Determine the [x, y] coordinate at the center of the cell enclosing the given text.  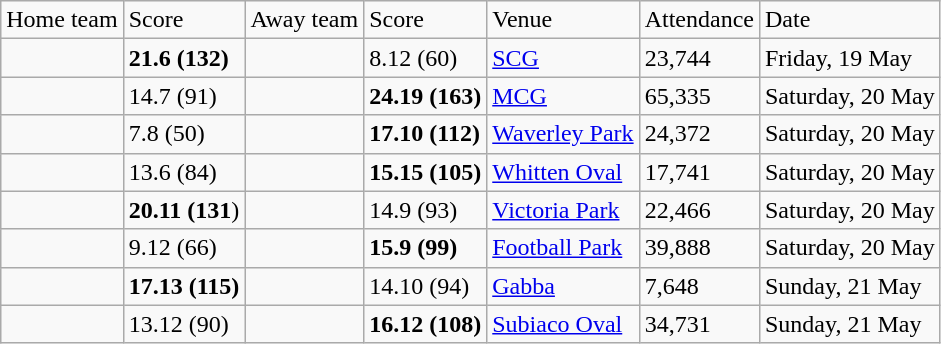
MCG [563, 96]
Subiaco Oval [563, 324]
16.12 (108) [426, 324]
7,648 [699, 286]
Waverley Park [563, 134]
13.12 (90) [184, 324]
34,731 [699, 324]
Gabba [563, 286]
39,888 [699, 248]
Football Park [563, 248]
Whitten Oval [563, 172]
24.19 (163) [426, 96]
Date [850, 20]
Away team [304, 20]
Venue [563, 20]
17.10 (112) [426, 134]
8.12 (60) [426, 58]
Friday, 19 May [850, 58]
Home team [62, 20]
24,372 [699, 134]
9.12 (66) [184, 248]
22,466 [699, 210]
65,335 [699, 96]
Attendance [699, 20]
13.6 (84) [184, 172]
17,741 [699, 172]
14.7 (91) [184, 96]
Victoria Park [563, 210]
17.13 (115) [184, 286]
15.9 (99) [426, 248]
15.15 (105) [426, 172]
23,744 [699, 58]
14.10 (94) [426, 286]
7.8 (50) [184, 134]
SCG [563, 58]
20.11 (131) [184, 210]
21.6 (132) [184, 58]
14.9 (93) [426, 210]
